Search for the cell housing the specified text and yield its (X, Y) center coordinate. 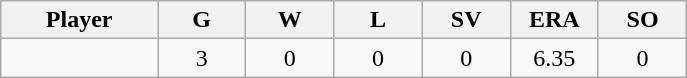
SV (466, 20)
G (202, 20)
Player (80, 20)
L (378, 20)
3 (202, 58)
ERA (554, 20)
SO (642, 20)
W (290, 20)
6.35 (554, 58)
